Identify which cell holds the provided text, then report its [x, y] central coordinate. 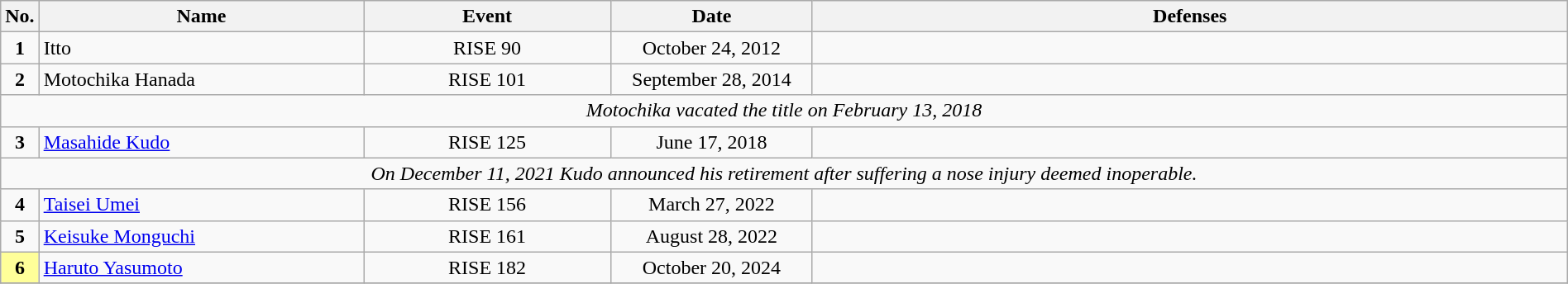
Masahide Kudo [202, 142]
3 [20, 142]
RISE 156 [488, 205]
5 [20, 236]
Motochika Hanada [202, 79]
RISE 161 [488, 236]
RISE 90 [488, 48]
Haruto Yasumoto [202, 267]
Date [711, 17]
Defenses [1189, 17]
2 [20, 79]
Name [202, 17]
Event [488, 17]
Motochika vacated the title on February 13, 2018 [784, 111]
October 20, 2024 [711, 267]
6 [20, 267]
September 28, 2014 [711, 79]
March 27, 2022 [711, 205]
Keisuke Monguchi [202, 236]
1 [20, 48]
June 17, 2018 [711, 142]
RISE 125 [488, 142]
August 28, 2022 [711, 236]
October 24, 2012 [711, 48]
RISE 182 [488, 267]
On December 11, 2021 Kudo announced his retirement after suffering a nose injury deemed inoperable. [784, 173]
4 [20, 205]
RISE 101 [488, 79]
No. [20, 17]
Taisei Umei [202, 205]
Itto [202, 48]
